Locate the cell with the specified text and output its (X, Y) center coordinate. 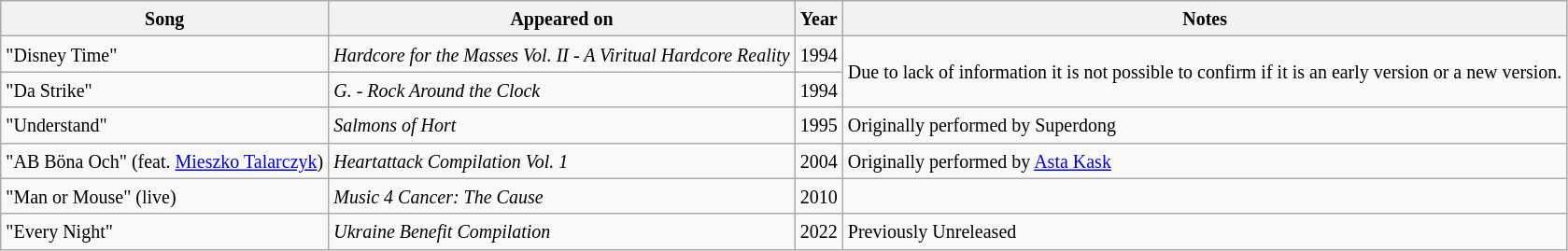
"Da Strike" (164, 90)
Year (818, 19)
Music 4 Cancer: The Cause (562, 196)
Salmons of Hort (562, 125)
Appeared on (562, 19)
"Man or Mouse" (live) (164, 196)
Heartattack Compilation Vol. 1 (562, 160)
Originally performed by Asta Kask (1205, 160)
"Every Night" (164, 231)
Notes (1205, 19)
Ukraine Benefit Compilation (562, 231)
2010 (818, 196)
Hardcore for the Masses Vol. II - A Viritual Hardcore Reality (562, 54)
2004 (818, 160)
"AB Böna Och" (feat. Mieszko Talarczyk) (164, 160)
Previously Unreleased (1205, 231)
"Understand" (164, 125)
Originally performed by Superdong (1205, 125)
"Disney Time" (164, 54)
Due to lack of information it is not possible to confirm if it is an early version or a new version. (1205, 72)
1995 (818, 125)
Song (164, 19)
G. - Rock Around the Clock (562, 90)
2022 (818, 231)
